Pinpoint the cell where the given text exists, returning its [x, y] midpoint coordinate. 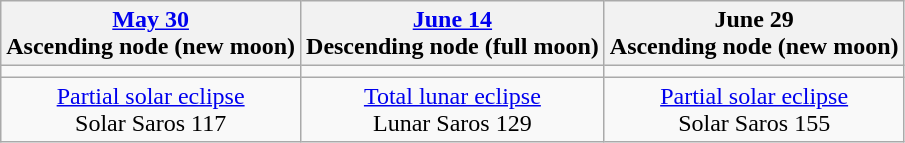
June 29Ascending node (new moon) [754, 34]
Total lunar eclipseLunar Saros 129 [453, 110]
June 14Descending node (full moon) [453, 34]
May 30Ascending node (new moon) [151, 34]
Partial solar eclipseSolar Saros 117 [151, 110]
Partial solar eclipseSolar Saros 155 [754, 110]
